Determine the [x, y] coordinate at the center of the cell enclosing the given text.  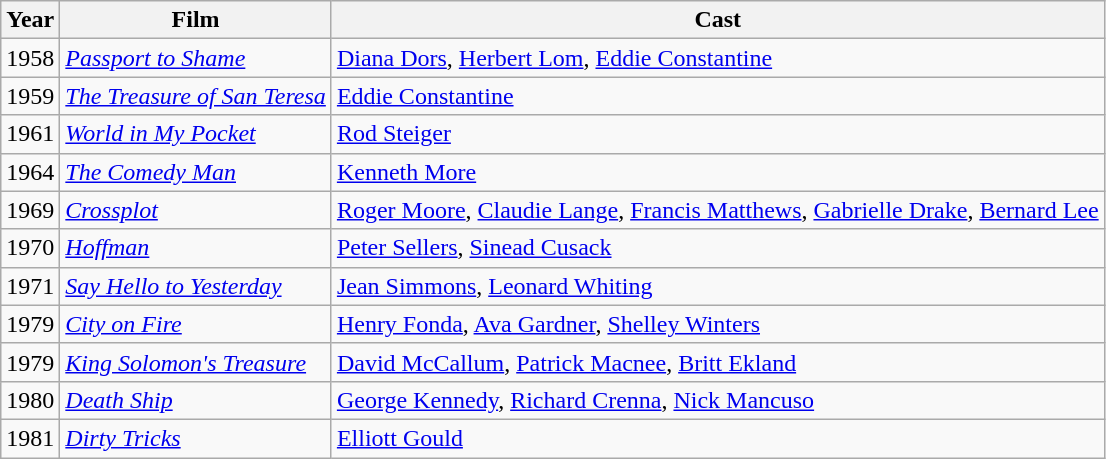
Rod Steiger [718, 134]
Hoffman [196, 248]
Say Hello to Yesterday [196, 286]
1980 [30, 400]
Kenneth More [718, 172]
King Solomon's Treasure [196, 362]
1969 [30, 210]
Dirty Tricks [196, 438]
Crossplot [196, 210]
1970 [30, 248]
World in My Pocket [196, 134]
1964 [30, 172]
City on Fire [196, 324]
1981 [30, 438]
1961 [30, 134]
Death Ship [196, 400]
Eddie Constantine [718, 96]
Roger Moore, Claudie Lange, Francis Matthews, Gabrielle Drake, Bernard Lee [718, 210]
George Kennedy, Richard Crenna, Nick Mancuso [718, 400]
Diana Dors, Herbert Lom, Eddie Constantine [718, 58]
The Comedy Man [196, 172]
Henry Fonda, Ava Gardner, Shelley Winters [718, 324]
Peter Sellers, Sinead Cusack [718, 248]
Year [30, 20]
Jean Simmons, Leonard Whiting [718, 286]
David McCallum, Patrick Macnee, Britt Ekland [718, 362]
1971 [30, 286]
1959 [30, 96]
1958 [30, 58]
Passport to Shame [196, 58]
The Treasure of San Teresa [196, 96]
Cast [718, 20]
Film [196, 20]
Elliott Gould [718, 438]
